Scan for the cell matching the given text and deliver its (X, Y) coordinate at center. 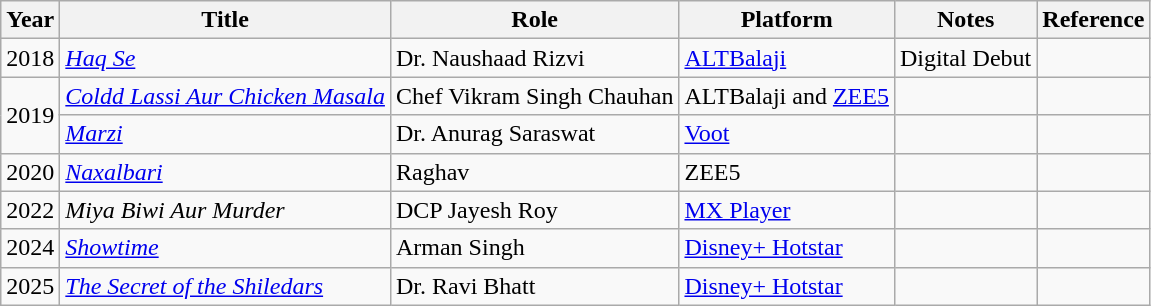
2024 (30, 248)
Coldd Lassi Aur Chicken Masala (226, 96)
Raghav (534, 172)
Showtime (226, 248)
ALTBalaji (786, 58)
MX Player (786, 210)
Dr. Anurag Saraswat (534, 134)
2025 (30, 286)
2019 (30, 115)
Voot (786, 134)
Miya Biwi Aur Murder (226, 210)
2020 (30, 172)
Digital Debut (965, 58)
Dr. Ravi Bhatt (534, 286)
Year (30, 20)
2022 (30, 210)
Reference (1094, 20)
ALTBalaji and ZEE5 (786, 96)
2018 (30, 58)
The Secret of the Shiledars (226, 286)
ZEE5 (786, 172)
Dr. Naushaad Rizvi (534, 58)
Marzi (226, 134)
DCP Jayesh Roy (534, 210)
Naxalbari (226, 172)
Role (534, 20)
Chef Vikram Singh Chauhan (534, 96)
Notes (965, 20)
Platform (786, 20)
Arman Singh (534, 248)
Title (226, 20)
Haq Se (226, 58)
